Capture the cell that displays the provided text and extract its (X, Y) central coordinate. 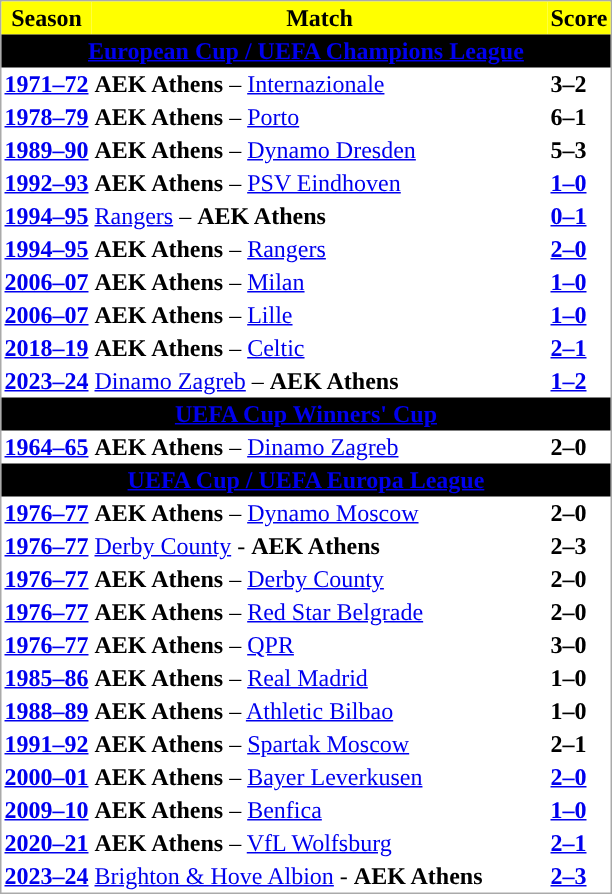
Rangers – AEK Athens (320, 216)
AEK Athens – Benfica (320, 810)
AEK Athens – Real Madrid (320, 678)
3–0 (580, 644)
1992–93 (47, 182)
1991–92 (47, 744)
1985–86 (47, 678)
Match (320, 18)
1964–65 (47, 446)
AEK Athens – Lille (320, 314)
2020–21 (47, 842)
2009–10 (47, 810)
1988–89 (47, 710)
AEK Athens – Dynamo Moscow (320, 512)
AEK Athens – QPR (320, 644)
1–2 (580, 380)
Dinamo Zagreb – AEK Athens (320, 380)
AEK Athens – Derby County (320, 578)
Score (580, 18)
Derby County - AEK Athens (320, 546)
AEK Athens – Porto (320, 116)
2000–01 (47, 776)
AEK Athens – Spartak Moscow (320, 744)
1989–90 (47, 150)
European Cup / UEFA Champions League (306, 50)
3–2 (580, 84)
AEK Athens – Dinamo Zagreb (320, 446)
UEFA Cup / UEFA Europa League (306, 480)
0–1 (580, 216)
1978–79 (47, 116)
AEK Athens – Celtic (320, 348)
AEK Athens – Bayer Leverkusen (320, 776)
2018–19 (47, 348)
UEFA Cup Winners' Cup (306, 414)
Brighton & Hove Albion - AEK Athens (320, 876)
AEK Athens – Red Star Belgrade (320, 612)
AEK Athens – Dynamo Dresden (320, 150)
Season (47, 18)
AEK Athens – Milan (320, 282)
AEK Athens – Rangers (320, 248)
AEK Athens – VfL Wolfsburg (320, 842)
AEK Athens – Athletic Bilbao (320, 710)
6–1 (580, 116)
AEK Athens – PSV Eindhoven (320, 182)
5–3 (580, 150)
AEK Athens – Internazionale (320, 84)
1971–72 (47, 84)
